Extract the [x, y] coordinate from the center of the cell holding the provided text.  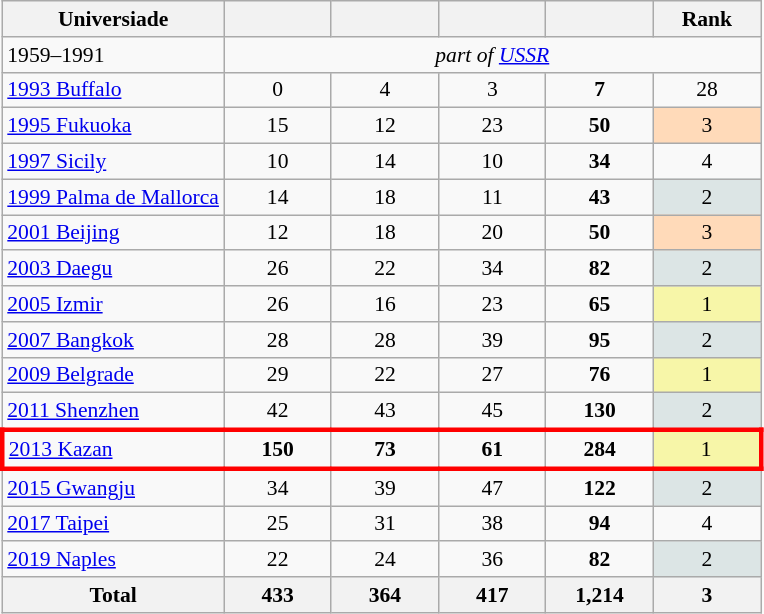
20 [492, 233]
2015 Gwangju [113, 488]
11 [492, 197]
76 [600, 375]
284 [600, 450]
1959–1991 [113, 55]
2019 Naples [113, 560]
0 [278, 90]
25 [278, 524]
2007 Bangkok [113, 340]
1993 Buffalo [113, 90]
27 [492, 375]
31 [384, 524]
1995 Fukuoka [113, 126]
2013 Kazan [113, 450]
part of USSR [492, 55]
2011 Shenzhen [113, 412]
433 [278, 595]
2001 Beijing [113, 233]
2003 Daegu [113, 269]
29 [278, 375]
61 [492, 450]
Total [113, 595]
130 [600, 412]
24 [384, 560]
95 [600, 340]
2017 Taipei [113, 524]
364 [384, 595]
2005 Izmir [113, 304]
42 [278, 412]
16 [384, 304]
65 [600, 304]
Universiade [113, 19]
7 [600, 90]
150 [278, 450]
15 [278, 126]
1,214 [600, 595]
45 [492, 412]
1997 Sicily [113, 162]
122 [600, 488]
Rank [706, 19]
1999 Palma de Mallorca [113, 197]
47 [492, 488]
73 [384, 450]
417 [492, 595]
2009 Belgrade [113, 375]
36 [492, 560]
94 [600, 524]
38 [492, 524]
